Return [x, y] of the center of cell containing provided text 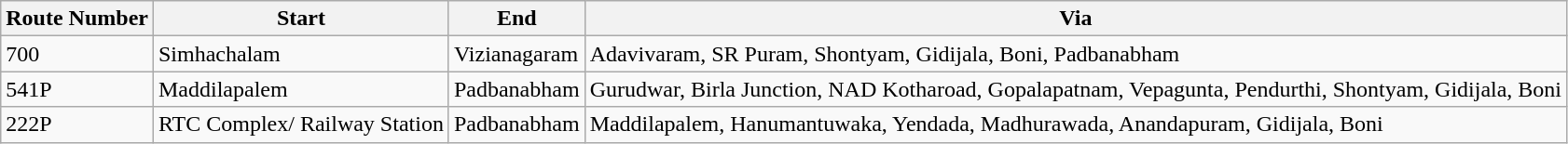
Maddilapalem, Hanumantuwaka, Yendada, Madhurawada, Anandapuram, Gidijala, Boni [1076, 124]
700 [77, 54]
Simhachalam [300, 54]
Via [1076, 19]
Vizianagaram [516, 54]
Gurudwar, Birla Junction, NAD Kotharoad, Gopalapatnam, Vepagunta, Pendurthi, Shontyam, Gidijala, Boni [1076, 89]
Adavivaram, SR Puram, Shontyam, Gidijala, Boni, Padbanabham [1076, 54]
End [516, 19]
222P [77, 124]
541P [77, 89]
Start [300, 19]
Maddilapalem [300, 89]
Route Number [77, 19]
RTC Complex/ Railway Station [300, 124]
